From the cell containing the given text, extract its center point as [X, Y] coordinate. 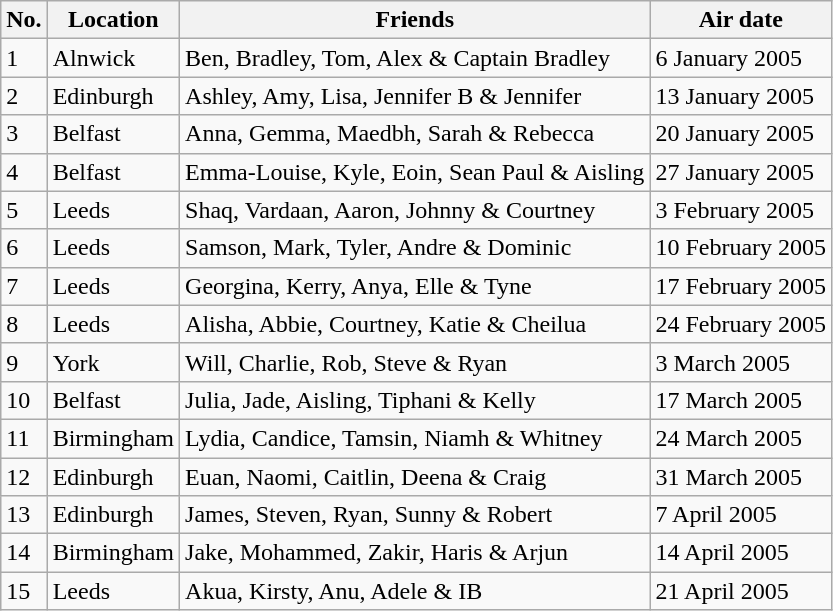
6 [24, 248]
24 February 2005 [741, 324]
20 January 2005 [741, 134]
Georgina, Kerry, Anya, Elle & Tyne [415, 286]
13 [24, 515]
Shaq, Vardaan, Aaron, Johnny & Courtney [415, 210]
11 [24, 438]
7 [24, 286]
4 [24, 172]
Ben, Bradley, Tom, Alex & Captain Bradley [415, 58]
27 January 2005 [741, 172]
Akua, Kirsty, Anu, Adele & IB [415, 591]
3 March 2005 [741, 362]
12 [24, 477]
7 April 2005 [741, 515]
Jake, Mohammed, Zakir, Haris & Arjun [415, 553]
8 [24, 324]
14 April 2005 [741, 553]
Euan, Naomi, Caitlin, Deena & Craig [415, 477]
9 [24, 362]
15 [24, 591]
3 [24, 134]
10 February 2005 [741, 248]
Friends [415, 20]
1 [24, 58]
Julia, Jade, Aisling, Tiphani & Kelly [415, 400]
Air date [741, 20]
Ashley, Amy, Lisa, Jennifer B & Jennifer [415, 96]
3 February 2005 [741, 210]
Will, Charlie, Rob, Steve & Ryan [415, 362]
31 March 2005 [741, 477]
13 January 2005 [741, 96]
10 [24, 400]
Alisha, Abbie, Courtney, Katie & Cheilua [415, 324]
24 March 2005 [741, 438]
2 [24, 96]
Samson, Mark, Tyler, Andre & Dominic [415, 248]
21 April 2005 [741, 591]
No. [24, 20]
Alnwick [113, 58]
York [113, 362]
Location [113, 20]
17 February 2005 [741, 286]
Anna, Gemma, Maedbh, Sarah & Rebecca [415, 134]
14 [24, 553]
5 [24, 210]
Emma-Louise, Kyle, Eoin, Sean Paul & Aisling [415, 172]
Lydia, Candice, Tamsin, Niamh & Whitney [415, 438]
James, Steven, Ryan, Sunny & Robert [415, 515]
6 January 2005 [741, 58]
17 March 2005 [741, 400]
